Detect which cell encompasses the target text, then output its (x, y) center coordinate. 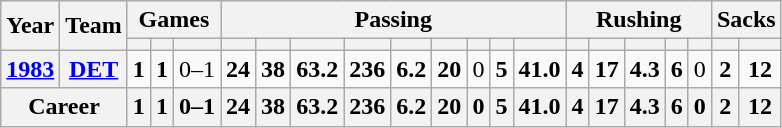
Rushing (638, 20)
1983 (30, 69)
DET (94, 69)
Sacks (746, 20)
Career (64, 107)
Team (94, 26)
Games (174, 20)
Passing (394, 20)
Year (30, 26)
